Return the (X, Y) coordinate for the center point of the cell that contains the specified text.  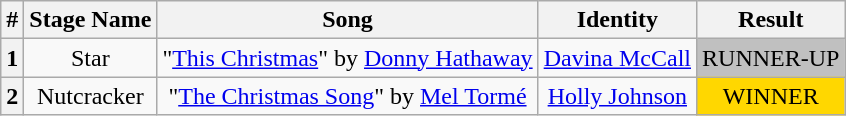
"This Christmas" by Donny Hathaway (348, 58)
# (12, 20)
Result (771, 20)
Nutcracker (90, 96)
2 (12, 96)
Identity (617, 20)
WINNER (771, 96)
Stage Name (90, 20)
"The Christmas Song" by Mel Tormé (348, 96)
Song (348, 20)
Star (90, 58)
Davina McCall (617, 58)
RUNNER-UP (771, 58)
Holly Johnson (617, 96)
1 (12, 58)
